For the text-containing cell, return its midpoint in [x, y] coordinate format. 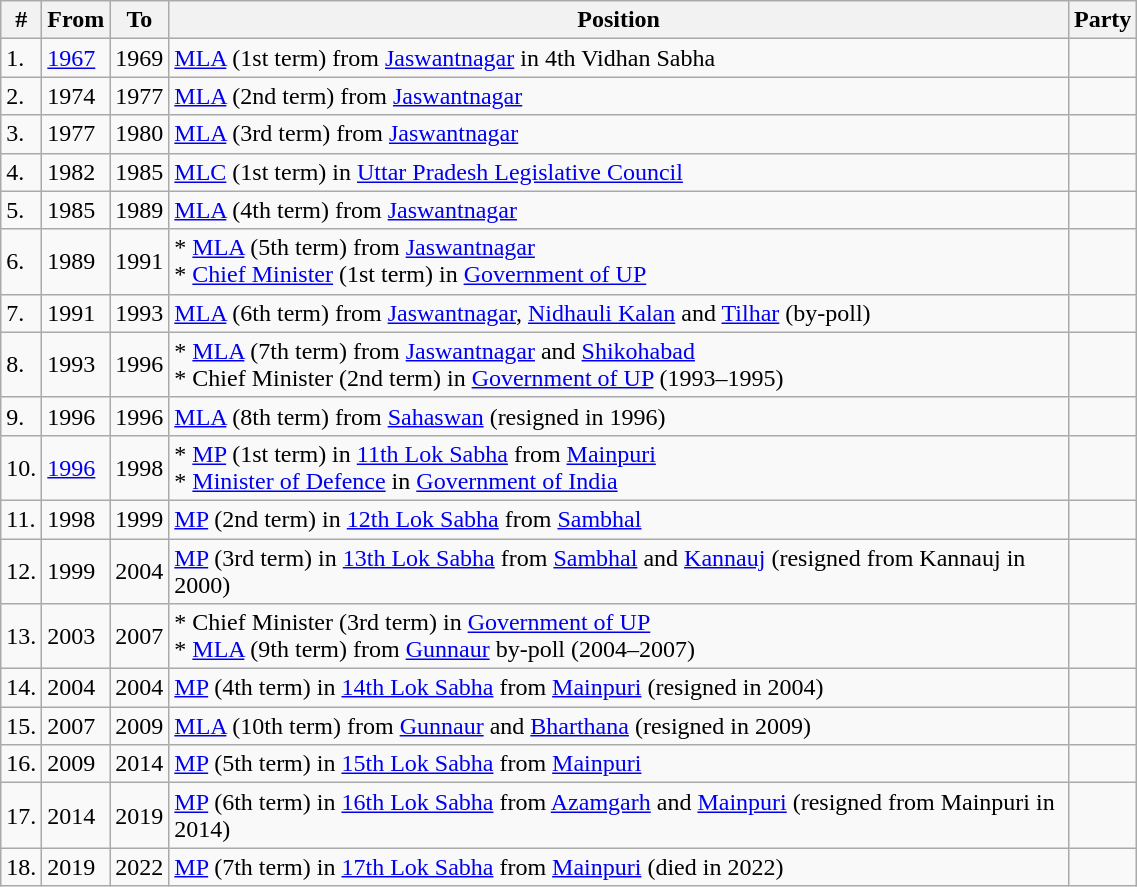
17. [22, 816]
10. [22, 468]
13. [22, 636]
1967 [76, 58]
From [76, 20]
14. [22, 688]
1969 [140, 58]
18. [22, 867]
MLA (8th term) from Sahaswan (resigned in 1996) [619, 416]
MP (3rd term) in 13th Lok Sabha from Sambhal and Kannauj (resigned from Kannauj in 2000) [619, 570]
2003 [76, 636]
1982 [76, 172]
2022 [140, 867]
1. [22, 58]
* MLA (7th term) from Jaswantnagar and Shikohabad * Chief Minister (2nd term) in Government of UP (1993–1995) [619, 364]
6. [22, 262]
* MP (1st term) in 11th Lok Sabha from Mainpuri * Minister of Defence in Government of India [619, 468]
1980 [140, 134]
7. [22, 313]
11. [22, 519]
MLA (3rd term) from Jaswantnagar [619, 134]
* MLA (5th term) from Jaswantnagar * Chief Minister (1st term) in Government of UP [619, 262]
MLA (10th term) from Gunnaur and Bharthana (resigned in 2009) [619, 726]
9. [22, 416]
MP (2nd term) in 12th Lok Sabha from Sambhal [619, 519]
5. [22, 210]
15. [22, 726]
MLA (2nd term) from Jaswantnagar [619, 96]
4. [22, 172]
3. [22, 134]
16. [22, 764]
MP (7th term) in 17th Lok Sabha from Mainpuri (died in 2022) [619, 867]
Party [1102, 20]
MLA (1st term) from Jaswantnagar in 4th Vidhan Sabha [619, 58]
Position [619, 20]
MLC (1st term) in Uttar Pradesh Legislative Council [619, 172]
MP (5th term) in 15th Lok Sabha from Mainpuri [619, 764]
To [140, 20]
MP (4th term) in 14th Lok Sabha from Mainpuri (resigned in 2004) [619, 688]
# [22, 20]
2. [22, 96]
12. [22, 570]
* Chief Minister (3rd term) in Government of UP * MLA (9th term) from Gunnaur by-poll (2004–2007) [619, 636]
8. [22, 364]
MP (6th term) in 16th Lok Sabha from Azamgarh and Mainpuri (resigned from Mainpuri in 2014) [619, 816]
MLA (6th term) from Jaswantnagar, Nidhauli Kalan and Tilhar (by-poll) [619, 313]
MLA (4th term) from Jaswantnagar [619, 210]
1974 [76, 96]
